From the cell containing the given text, extract its center point as (X, Y) coordinate. 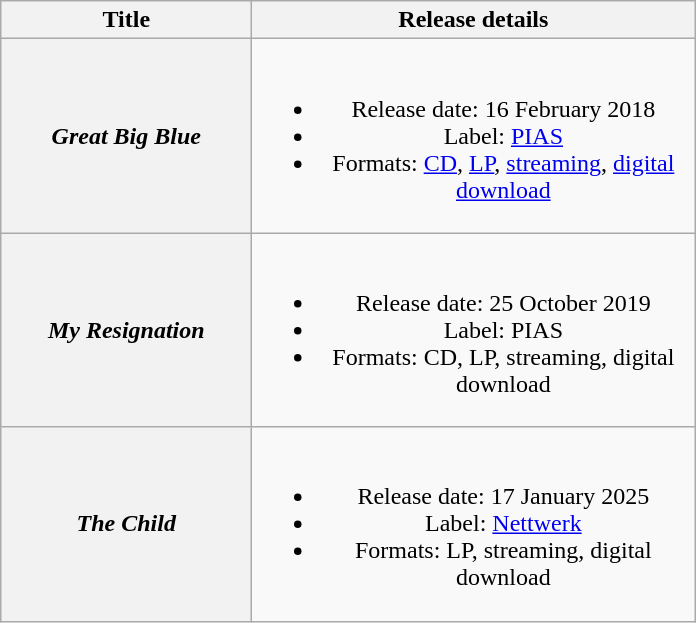
My Resignation (126, 330)
Release details (474, 20)
Release date: 17 January 2025Label: NettwerkFormats: LP, streaming, digital download (474, 524)
Release date: 16 February 2018Label: PIASFormats: CD, LP, streaming, digital download (474, 136)
The Child (126, 524)
Release date: 25 October 2019Label: PIASFormats: CD, LP, streaming, digital download (474, 330)
Great Big Blue (126, 136)
Title (126, 20)
